Identify which cell holds the provided text, then report its [X, Y] central coordinate. 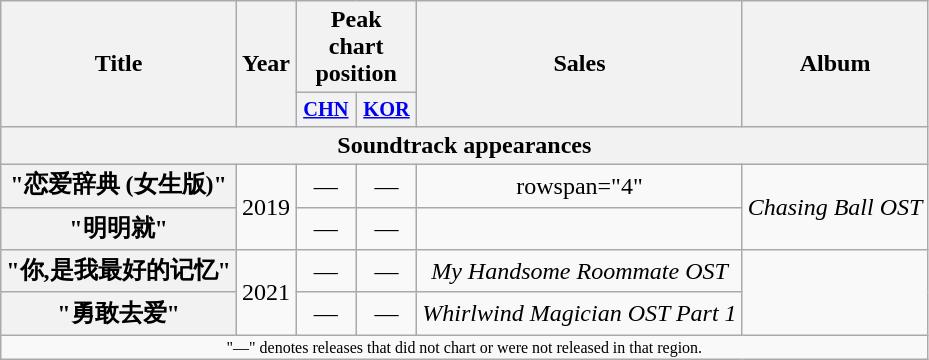
2019 [266, 208]
Whirlwind Magician OST Part 1 [580, 314]
2021 [266, 292]
"明明就" [119, 228]
Album [835, 64]
Soundtrack appearances [464, 145]
"恋爱辞典 (女生版)" [119, 186]
KOR [386, 110]
"勇敢去爱" [119, 314]
CHN [326, 110]
Sales [580, 64]
Year [266, 64]
"你,是我最好的记忆" [119, 272]
My Handsome Roommate OST [580, 272]
Chasing Ball OST [835, 208]
Title [119, 64]
Peak chart position [356, 47]
rowspan="4" [580, 186]
"—" denotes releases that did not chart or were not released in that region. [464, 347]
